For the text-containing cell, return its midpoint in [x, y] coordinate format. 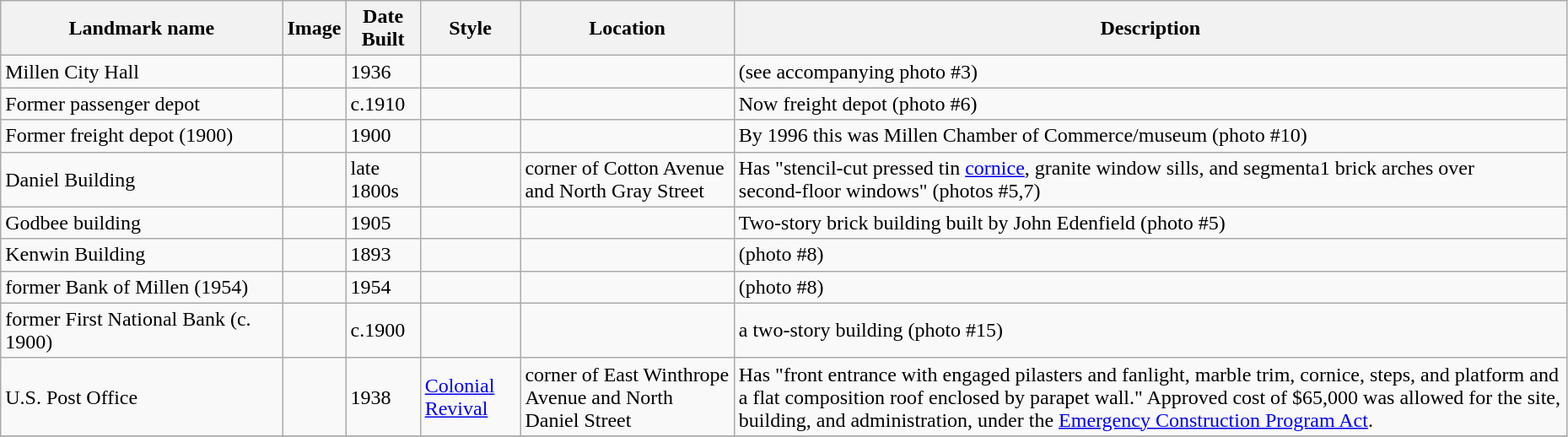
Location [628, 29]
Daniel Building [142, 179]
Colonial Revival [471, 397]
1900 [383, 136]
Kenwin Building [142, 255]
Godbee building [142, 223]
c.1910 [383, 104]
Former passenger depot [142, 104]
1905 [383, 223]
Description [1150, 29]
corner of Cotton Avenue and North Gray Street [628, 179]
former First National Bank (c. 1900) [142, 331]
(see accompanying photo #3) [1150, 72]
1954 [383, 287]
a two-story building (photo #15) [1150, 331]
Two-story brick building built by John Edenfield (photo #5) [1150, 223]
former Bank of Millen (1954) [142, 287]
Has "stencil-cut pressed tin cornice, granite window sills, and segmenta1 brick arches oversecond-floor windows" (photos #5,7) [1150, 179]
corner of East Winthrope Avenue and North Daniel Street [628, 397]
Landmark name [142, 29]
c.1900 [383, 331]
Now freight depot (photo #6) [1150, 104]
Millen City Hall [142, 72]
Date Built [383, 29]
1936 [383, 72]
1938 [383, 397]
late 1800s [383, 179]
1893 [383, 255]
U.S. Post Office [142, 397]
Style [471, 29]
Former freight depot (1900) [142, 136]
Image [314, 29]
By 1996 this was Millen Chamber of Commerce/museum (photo #10) [1150, 136]
